Locate the cell with the specified text and output its [X, Y] center coordinate. 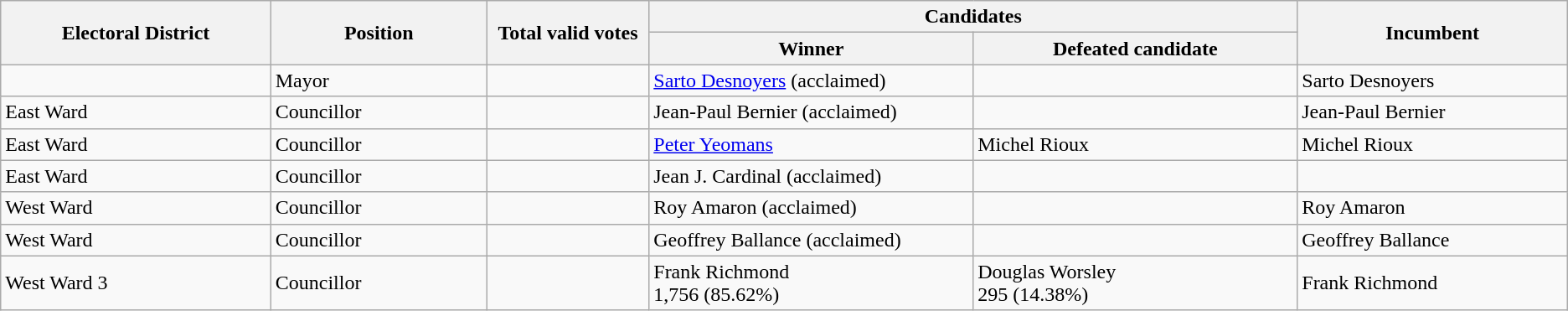
Defeated candidate [1136, 49]
Jean J. Cardinal (acclaimed) [811, 176]
Douglas Worsley295 (14.38%) [1136, 283]
Sarto Desnoyers [1432, 80]
Peter Yeomans [811, 144]
Winner [811, 49]
Electoral District [136, 33]
Incumbent [1432, 33]
Geoffrey Ballance [1432, 240]
Frank Richmond1,756 (85.62%) [811, 283]
Geoffrey Ballance (acclaimed) [811, 240]
Jean-Paul Bernier (acclaimed) [811, 112]
Roy Amaron [1432, 208]
Total valid votes [568, 33]
West Ward 3 [136, 283]
Sarto Desnoyers (acclaimed) [811, 80]
Candidates [973, 17]
Roy Amaron (acclaimed) [811, 208]
Mayor [379, 80]
Frank Richmond [1432, 283]
Jean-Paul Bernier [1432, 112]
Position [379, 33]
